Determine the (x, y) coordinate at the center of the cell enclosing the given text.  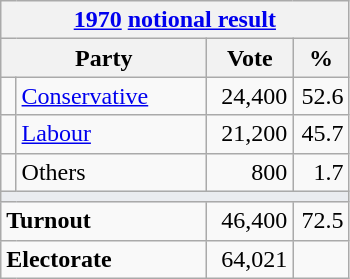
Party (104, 58)
Vote (250, 58)
1970 notional result (175, 20)
21,200 (250, 134)
52.6 (321, 96)
800 (250, 172)
Electorate (104, 259)
Others (112, 172)
Turnout (104, 221)
64,021 (250, 259)
Labour (112, 134)
Conservative (112, 96)
46,400 (250, 221)
1.7 (321, 172)
72.5 (321, 221)
24,400 (250, 96)
% (321, 58)
45.7 (321, 134)
